Search for the cell housing the specified text and yield its [x, y] center coordinate. 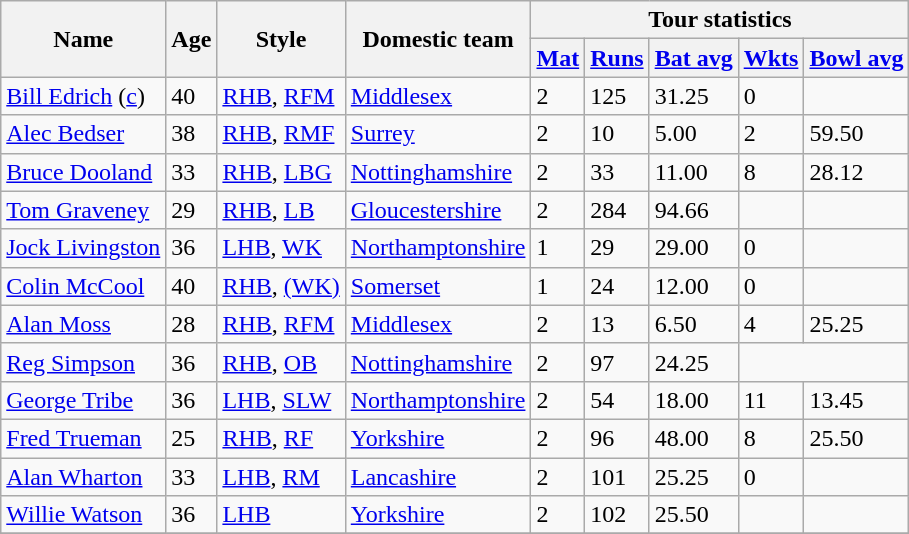
18.00 [694, 400]
Bat avg [694, 58]
Surrey [438, 134]
48.00 [694, 438]
125 [617, 96]
Fred Trueman [84, 438]
5.00 [694, 134]
94.66 [694, 210]
4 [771, 324]
RHB, LB [281, 210]
Jock Livingston [84, 248]
29.00 [694, 248]
LHB, WK [281, 248]
Lancashire [438, 477]
Wkts [771, 58]
RHB, RMF [281, 134]
RHB, OB [281, 362]
Reg Simpson [84, 362]
Style [281, 39]
54 [617, 400]
Domestic team [438, 39]
Tour statistics [720, 20]
RHB, RF [281, 438]
Bill Edrich (c) [84, 96]
13.45 [856, 400]
24.25 [694, 362]
LHB, RM [281, 477]
Bowl avg [856, 58]
12.00 [694, 286]
11.00 [694, 172]
31.25 [694, 96]
10 [617, 134]
Bruce Dooland [84, 172]
Alan Moss [84, 324]
101 [617, 477]
Somerset [438, 286]
97 [617, 362]
284 [617, 210]
RHB, (WK) [281, 286]
13 [617, 324]
George Tribe [84, 400]
28.12 [856, 172]
38 [192, 134]
59.50 [856, 134]
Mat [558, 58]
Runs [617, 58]
RHB, LBG [281, 172]
96 [617, 438]
LHB [281, 515]
Willie Watson [84, 515]
Name [84, 39]
LHB, SLW [281, 400]
Age [192, 39]
11 [771, 400]
6.50 [694, 324]
Gloucestershire [438, 210]
Colin McCool [84, 286]
25 [192, 438]
Alan Wharton [84, 477]
Tom Graveney [84, 210]
Alec Bedser [84, 134]
28 [192, 324]
24 [617, 286]
102 [617, 515]
